Return [X, Y] of the center of cell containing provided text 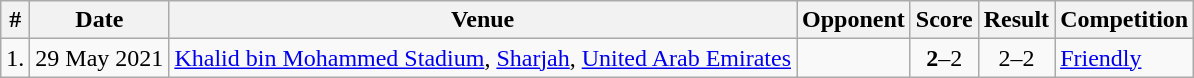
Friendly [1124, 58]
Competition [1124, 20]
# [16, 20]
Result [1016, 20]
Score [944, 20]
1. [16, 58]
Opponent [853, 20]
29 May 2021 [100, 58]
Venue [483, 20]
Date [100, 20]
Khalid bin Mohammed Stadium, Sharjah, United Arab Emirates [483, 58]
